For the text-containing cell, return its midpoint in (x, y) coordinate format. 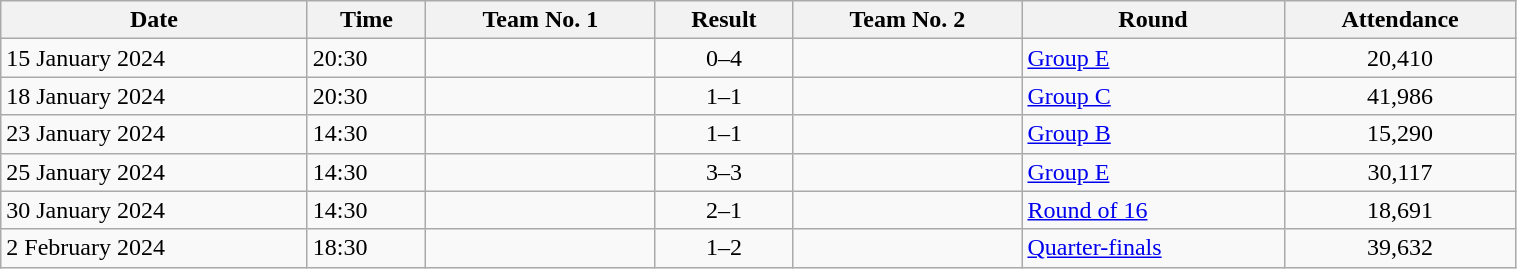
Attendance (1400, 20)
23 January 2024 (154, 134)
0–4 (724, 58)
18 January 2024 (154, 96)
1–2 (724, 248)
Date (154, 20)
Group C (1153, 96)
3–3 (724, 172)
20,410 (1400, 58)
18,691 (1400, 210)
Result (724, 20)
15 January 2024 (154, 58)
41,986 (1400, 96)
30,117 (1400, 172)
15,290 (1400, 134)
Quarter-finals (1153, 248)
Team No. 2 (908, 20)
Group B (1153, 134)
18:30 (366, 248)
39,632 (1400, 248)
2–1 (724, 210)
2 February 2024 (154, 248)
25 January 2024 (154, 172)
30 January 2024 (154, 210)
Round (1153, 20)
Time (366, 20)
Team No. 1 (540, 20)
Round of 16 (1153, 210)
